Capture the cell that displays the provided text and extract its (x, y) central coordinate. 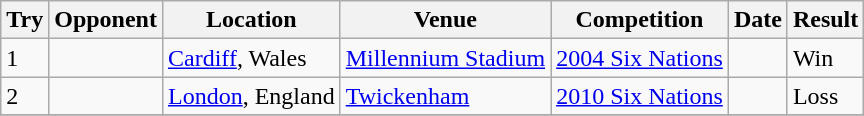
Result (825, 20)
Location (251, 20)
Win (825, 58)
Competition (640, 20)
Millennium Stadium (445, 58)
2010 Six Nations (640, 96)
Venue (445, 20)
Twickenham (445, 96)
Opponent (106, 20)
2 (25, 96)
Date (758, 20)
1 (25, 58)
London, England (251, 96)
Cardiff, Wales (251, 58)
Try (25, 20)
2004 Six Nations (640, 58)
Loss (825, 96)
